Identify which cell holds the provided text, then report its (X, Y) central coordinate. 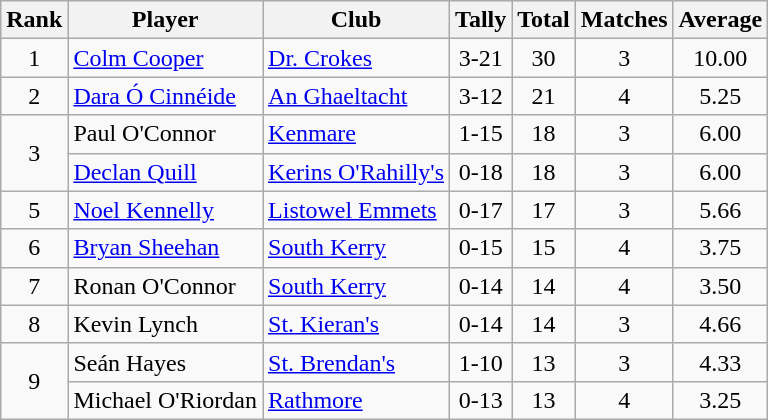
St. Brendan's (356, 362)
Listowel Emmets (356, 210)
3-12 (481, 96)
Kevin Lynch (166, 324)
Rathmore (356, 400)
0-15 (481, 248)
3.25 (720, 400)
An Ghaeltacht (356, 96)
0-18 (481, 172)
Dara Ó Cinnéide (166, 96)
Colm Cooper (166, 58)
21 (544, 96)
2 (34, 96)
Noel Kennelly (166, 210)
5.25 (720, 96)
Rank (34, 20)
Average (720, 20)
Tally (481, 20)
8 (34, 324)
Paul O'Connor (166, 134)
30 (544, 58)
3-21 (481, 58)
4.66 (720, 324)
Bryan Sheehan (166, 248)
1 (34, 58)
5.66 (720, 210)
Player (166, 20)
17 (544, 210)
Michael O'Riordan (166, 400)
6 (34, 248)
Kenmare (356, 134)
7 (34, 286)
10.00 (720, 58)
3.75 (720, 248)
15 (544, 248)
1-15 (481, 134)
9 (34, 381)
Kerins O'Rahilly's (356, 172)
St. Kieran's (356, 324)
Matches (624, 20)
0-17 (481, 210)
4.33 (720, 362)
3.50 (720, 286)
Ronan O'Connor (166, 286)
5 (34, 210)
Declan Quill (166, 172)
Total (544, 20)
1-10 (481, 362)
Dr. Crokes (356, 58)
0-13 (481, 400)
Club (356, 20)
Seán Hayes (166, 362)
